For the text-containing cell, return its midpoint in [X, Y] coordinate format. 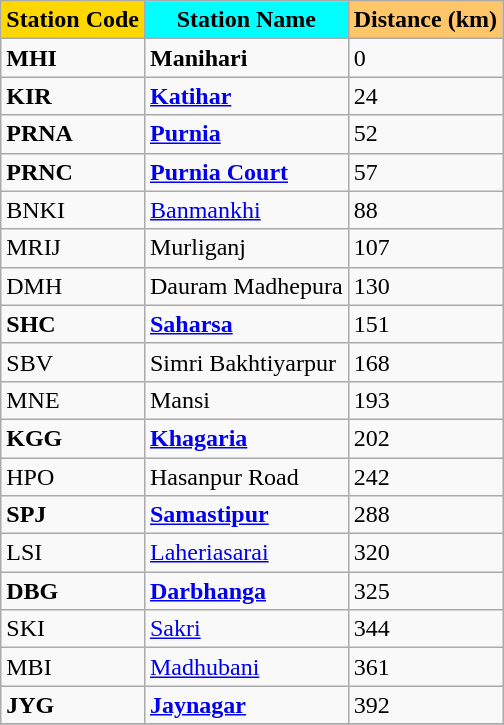
288 [425, 515]
130 [425, 286]
Purnia Court [246, 172]
SHC [73, 324]
Purnia [246, 134]
MRIJ [73, 248]
JYG [73, 705]
193 [425, 400]
Laheriasarai [246, 553]
Hasanpur Road [246, 477]
BNKI [73, 210]
Madhubani [246, 667]
168 [425, 362]
Jaynagar [246, 705]
HPO [73, 477]
Station Name [246, 20]
Samastipur [246, 515]
24 [425, 96]
Khagaria [246, 438]
202 [425, 438]
151 [425, 324]
DMH [73, 286]
Mansi [246, 400]
52 [425, 134]
MNE [73, 400]
PRNA [73, 134]
MBI [73, 667]
361 [425, 667]
SPJ [73, 515]
325 [425, 591]
392 [425, 705]
SBV [73, 362]
107 [425, 248]
88 [425, 210]
242 [425, 477]
Station Code [73, 20]
0 [425, 58]
Dauram Madhepura [246, 286]
Darbhanga [246, 591]
LSI [73, 553]
SKI [73, 629]
Manihari [246, 58]
Banmankhi [246, 210]
Katihar [246, 96]
PRNC [73, 172]
MHI [73, 58]
344 [425, 629]
Saharsa [246, 324]
Murliganj [246, 248]
Sakri [246, 629]
Simri Bakhtiyarpur [246, 362]
KIR [73, 96]
Distance (km) [425, 20]
320 [425, 553]
57 [425, 172]
KGG [73, 438]
DBG [73, 591]
